From the cell containing the given text, extract its center point as (X, Y) coordinate. 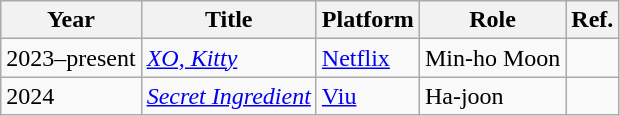
Secret Ingredient (228, 96)
XO, Kitty (228, 58)
Ref. (592, 20)
2023–present (71, 58)
Platform (368, 20)
Ha-joon (492, 96)
Viu (368, 96)
Min-ho Moon (492, 58)
Role (492, 20)
Year (71, 20)
Title (228, 20)
2024 (71, 96)
Netflix (368, 58)
